Capture the cell that displays the provided text and extract its [x, y] central coordinate. 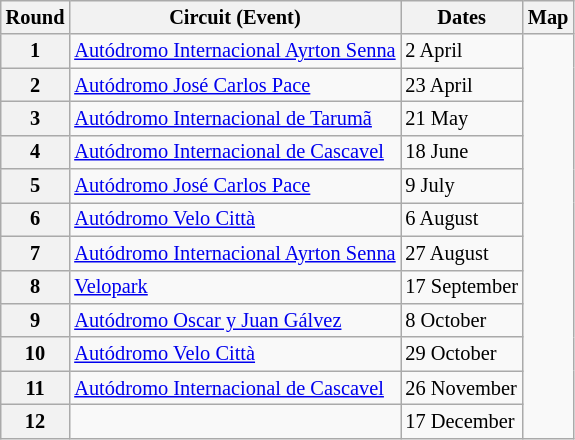
27 August [461, 253]
23 April [461, 85]
Autódromo Oscar y Juan Gálvez [234, 320]
8 [36, 287]
17 September [461, 287]
9 July [461, 186]
18 June [461, 152]
5 [36, 186]
Map [548, 17]
12 [36, 421]
29 October [461, 354]
1 [36, 51]
11 [36, 388]
Dates [461, 17]
2 April [461, 51]
6 August [461, 219]
7 [36, 253]
8 October [461, 320]
10 [36, 354]
Velopark [234, 287]
6 [36, 219]
21 May [461, 118]
17 December [461, 421]
2 [36, 85]
Autódromo Internacional de Tarumã [234, 118]
Round [36, 17]
26 November [461, 388]
9 [36, 320]
4 [36, 152]
3 [36, 118]
Circuit (Event) [234, 17]
